Determine the [x, y] coordinate at the center of the cell enclosing the given text.  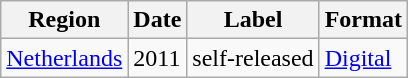
Label [253, 20]
self-released [253, 58]
Format [363, 20]
Region [64, 20]
2011 [158, 58]
Digital [363, 58]
Date [158, 20]
Netherlands [64, 58]
